Determine the [X, Y] coordinate at the center of the cell enclosing the given text.  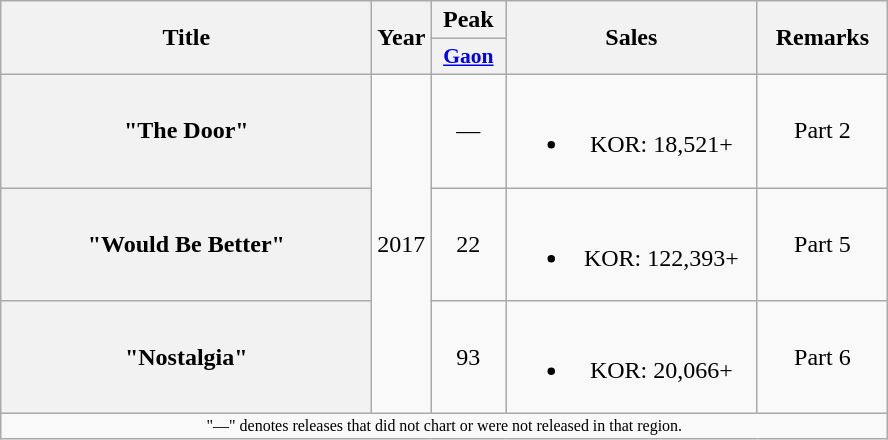
Part 6 [822, 358]
93 [468, 358]
2017 [402, 244]
Part 5 [822, 244]
Part 2 [822, 130]
22 [468, 244]
"—" denotes releases that did not chart or were not released in that region. [444, 426]
KOR: 122,393+ [632, 244]
KOR: 20,066+ [632, 358]
KOR: 18,521+ [632, 130]
"The Door" [186, 130]
— [468, 130]
Sales [632, 38]
"Nostalgia" [186, 358]
"Would Be Better" [186, 244]
Gaon [468, 57]
Remarks [822, 38]
Peak [468, 20]
Title [186, 38]
Year [402, 38]
